Return (X, Y) of the center of cell containing provided text 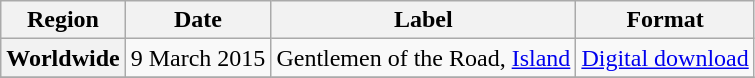
Digital download (665, 58)
Format (665, 20)
Label (424, 20)
Region (63, 20)
Date (198, 20)
9 March 2015 (198, 58)
Worldwide (63, 58)
Gentlemen of the Road, Island (424, 58)
